Return the [x, y] coordinate for the center point of the cell that contains the specified text.  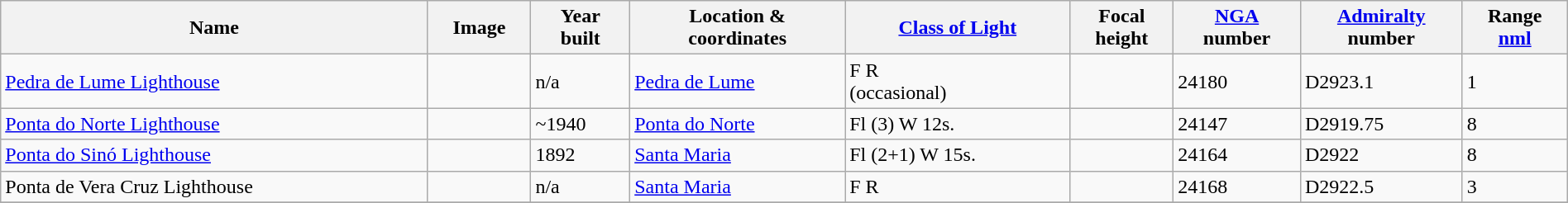
F R [958, 186]
1 [1515, 81]
Focalheight [1121, 28]
Ponta do Norte [738, 124]
Fl (2+1) W 15s. [958, 155]
Yearbuilt [581, 28]
24168 [1237, 186]
Ponta do Norte Lighthouse [214, 124]
Fl (3) W 12s. [958, 124]
Pedra de Lume [738, 81]
Ponta de Vera Cruz Lighthouse [214, 186]
Ponta do Sinó Lighthouse [214, 155]
3 [1515, 186]
D2923.1 [1381, 81]
Image [480, 28]
24180 [1237, 81]
24164 [1237, 155]
1892 [581, 155]
F R(occasional) [958, 81]
Location & coordinates [738, 28]
NGAnumber [1237, 28]
Pedra de Lume Lighthouse [214, 81]
Admiraltynumber [1381, 28]
Rangenml [1515, 28]
Name [214, 28]
D2919.75 [1381, 124]
Class of Light [958, 28]
D2922.5 [1381, 186]
~1940 [581, 124]
D2922 [1381, 155]
24147 [1237, 124]
